Return [x, y] of the center of cell containing provided text 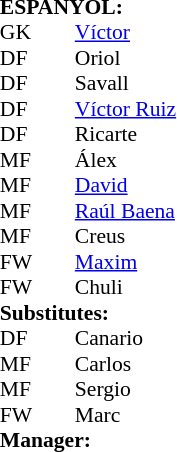
Sergio [126, 389]
Creus [126, 237]
Raúl Baena [126, 211]
Carlos [126, 364]
Oriol [126, 58]
Maxim [126, 262]
GK [19, 33]
Canario [126, 339]
Ricarte [126, 135]
David [126, 185]
Álex [126, 160]
Substitutes: [88, 313]
Chuli [126, 287]
Víctor [126, 33]
Marc [126, 415]
Víctor Ruiz [126, 109]
Savall [126, 83]
